Scan for the cell matching the given text and deliver its (X, Y) coordinate at center. 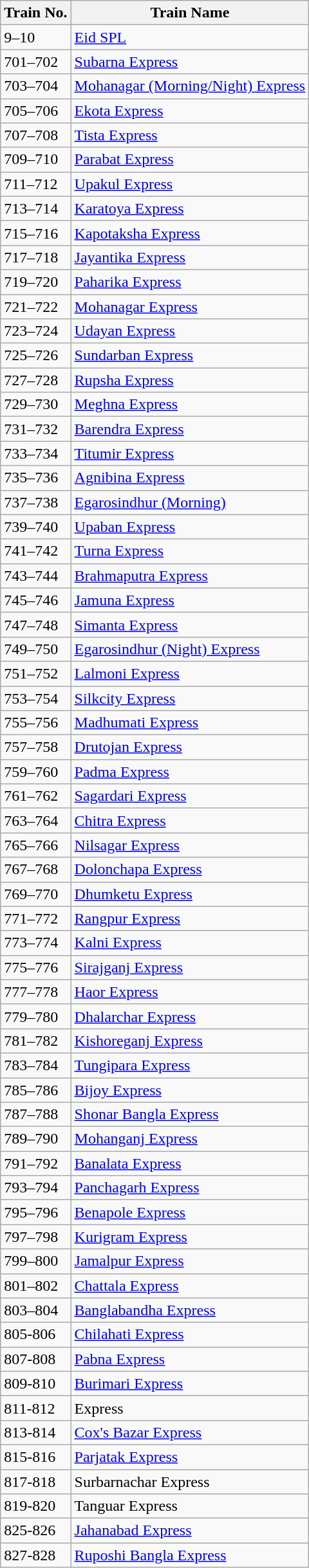
727–728 (36, 380)
Udayan Express (190, 331)
Nilsagar Express (190, 845)
Turna Express (190, 551)
759–760 (36, 772)
753–754 (36, 698)
Cox's Bazar Express (190, 1432)
803–804 (36, 1310)
799–800 (36, 1261)
743–744 (36, 576)
Mohanagar (Morning/Night) Express (190, 86)
Jayantika Express (190, 257)
749–750 (36, 649)
Shonar Bangla Express (190, 1115)
Dhumketu Express (190, 894)
Lalmoni Express (190, 673)
Jamuna Express (190, 600)
725–726 (36, 356)
761–762 (36, 796)
783–784 (36, 1065)
713–714 (36, 208)
Tungipara Express (190, 1065)
Benapole Express (190, 1212)
Kishoreganj Express (190, 1041)
729–730 (36, 405)
801–802 (36, 1286)
Brahmaputra Express (190, 576)
737–738 (36, 502)
769–770 (36, 894)
707–708 (36, 135)
Tista Express (190, 135)
Eid SPL (190, 37)
703–704 (36, 86)
779–780 (36, 1016)
Upakul Express (190, 184)
805-806 (36, 1335)
705–706 (36, 111)
787–788 (36, 1115)
Meghna Express (190, 405)
811-812 (36, 1408)
Banalata Express (190, 1163)
825-826 (36, 1531)
765–766 (36, 845)
Sagardari Express (190, 796)
763–764 (36, 821)
719–720 (36, 282)
775–776 (36, 967)
809-810 (36, 1383)
Egarosindhur (Morning) (190, 502)
733–734 (36, 453)
793–794 (36, 1188)
Titumir Express (190, 453)
Egarosindhur (Night) Express (190, 649)
773–774 (36, 943)
721–722 (36, 307)
Kapotaksha Express (190, 233)
735–736 (36, 478)
9–10 (36, 37)
791–792 (36, 1163)
817-818 (36, 1481)
Haor Express (190, 992)
Dhalarchar Express (190, 1016)
751–752 (36, 673)
Express (190, 1408)
717–718 (36, 257)
Train Name (190, 13)
Tanguar Express (190, 1506)
Burimari Express (190, 1383)
Dolonchapa Express (190, 870)
Karatoya Express (190, 208)
Chitra Express (190, 821)
Pabna Express (190, 1359)
747–748 (36, 624)
Sundarban Express (190, 356)
795–796 (36, 1212)
827-828 (36, 1555)
757–758 (36, 747)
Panchagarh Express (190, 1188)
Kurigram Express (190, 1237)
815-816 (36, 1457)
Jamalpur Express (190, 1261)
Upaban Express (190, 527)
731–732 (36, 429)
Rupsha Express (190, 380)
807-808 (36, 1359)
Rangpur Express (190, 918)
Madhumati Express (190, 723)
Jahanabad Express (190, 1531)
Sirajganj Express (190, 967)
Mohanganj Express (190, 1139)
797–798 (36, 1237)
Surbarnachar Express (190, 1481)
767–768 (36, 870)
Paharika Express (190, 282)
819-820 (36, 1506)
Chilahati Express (190, 1335)
Parjatak Express (190, 1457)
785–786 (36, 1090)
Train No. (36, 13)
755–756 (36, 723)
Bijoy Express (190, 1090)
Drutojan Express (190, 747)
Padma Express (190, 772)
Agnibina Express (190, 478)
739–740 (36, 527)
Subarna Express (190, 62)
Silkcity Express (190, 698)
777–778 (36, 992)
723–724 (36, 331)
Ruposhi Bangla Express (190, 1555)
813-814 (36, 1432)
709–710 (36, 160)
701–702 (36, 62)
Chattala Express (190, 1286)
741–742 (36, 551)
Kalni Express (190, 943)
Banglabandha Express (190, 1310)
715–716 (36, 233)
781–782 (36, 1041)
771–772 (36, 918)
Barendra Express (190, 429)
Ekota Express (190, 111)
Mohanagar Express (190, 307)
Parabat Express (190, 160)
711–712 (36, 184)
745–746 (36, 600)
789–790 (36, 1139)
Simanta Express (190, 624)
